Determine the [x, y] coordinate at the center of the cell enclosing the given text.  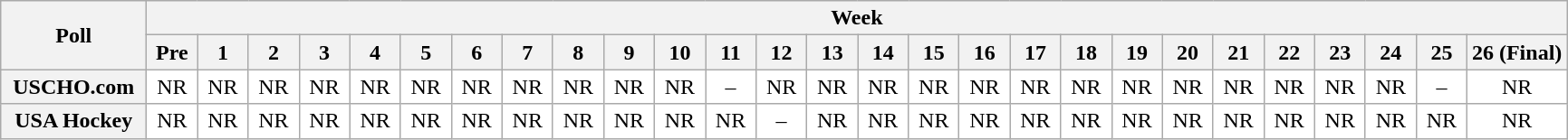
12 [782, 52]
9 [629, 52]
16 [985, 52]
25 [1441, 52]
11 [730, 52]
17 [1035, 52]
10 [679, 52]
6 [476, 52]
1 [223, 52]
15 [934, 52]
4 [375, 52]
2 [274, 52]
22 [1289, 52]
Week [857, 18]
24 [1390, 52]
USA Hockey [74, 121]
Pre [172, 52]
8 [578, 52]
7 [527, 52]
20 [1188, 52]
3 [324, 52]
26 (Final) [1516, 52]
23 [1340, 52]
USCHO.com [74, 87]
21 [1238, 52]
5 [426, 52]
19 [1137, 52]
14 [883, 52]
13 [832, 52]
18 [1086, 52]
Poll [74, 35]
